Output the (X, Y) coordinate of the center of the cell containing the given text.  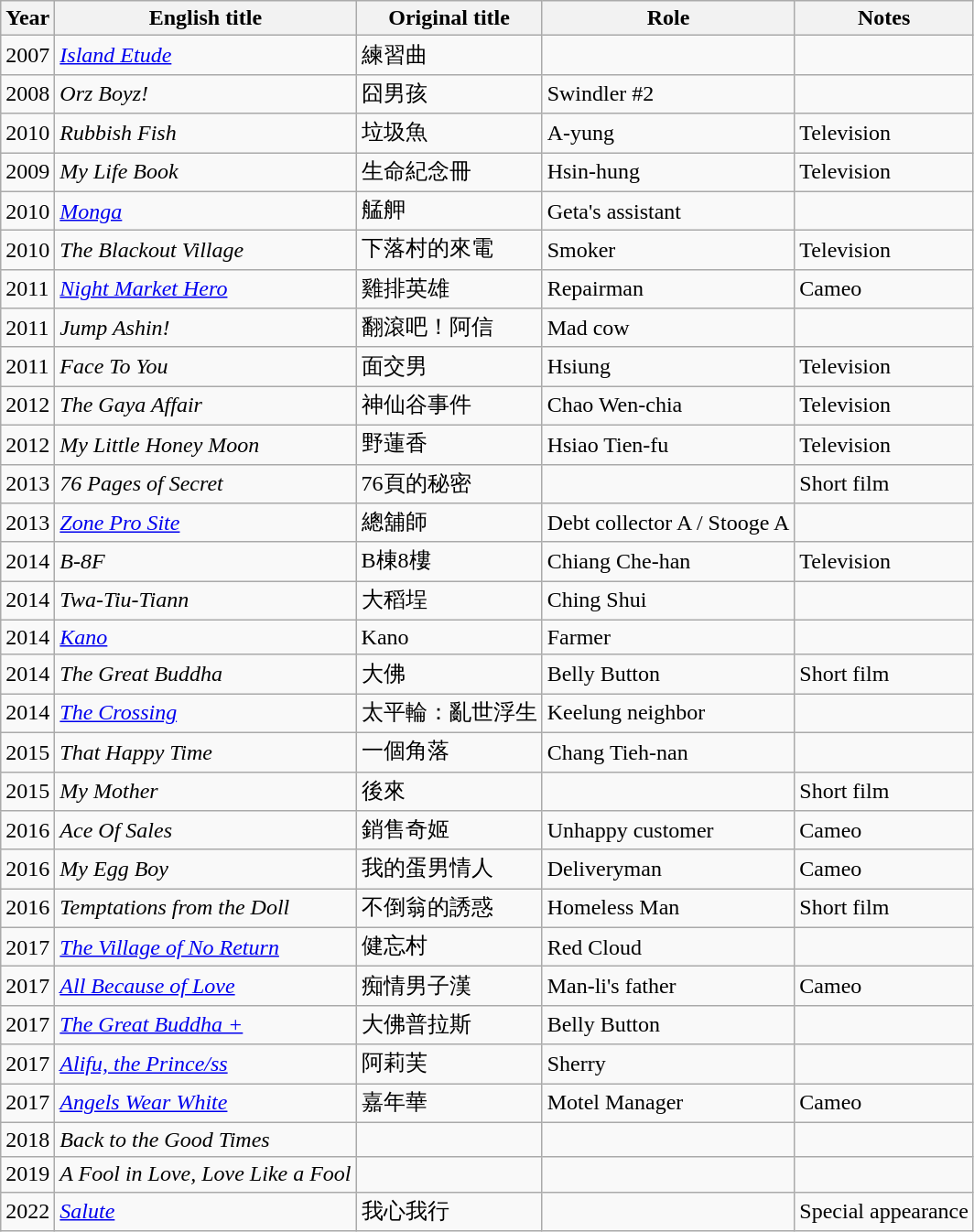
Geta's assistant (668, 211)
Repairman (668, 289)
Sherry (668, 1064)
Chiang Che-han (668, 562)
Farmer (668, 637)
嘉年華 (449, 1104)
Alifu, the Prince/ss (205, 1064)
Chao Wen-chia (668, 406)
My Mother (205, 791)
銷售奇姬 (449, 831)
All Because of Love (205, 987)
Deliveryman (668, 870)
2009 (27, 172)
76頁的秘密 (449, 483)
2008 (27, 93)
The Great Buddha (205, 674)
A-yung (668, 134)
The Crossing (205, 714)
垃圾魚 (449, 134)
翻滾吧！阿信 (449, 328)
Hsiung (668, 366)
大稻埕 (449, 600)
76 Pages of Secret (205, 483)
Orz Boyz! (205, 93)
Island Etude (205, 55)
Mad cow (668, 328)
A Fool in Love, Love Like a Fool (205, 1174)
生命紀念冊 (449, 172)
Original title (449, 18)
Jump Ashin! (205, 328)
Rubbish Fish (205, 134)
Red Cloud (668, 946)
Hsin-hung (668, 172)
Salute (205, 1212)
不倒翁的誘惑 (449, 908)
Special appearance (884, 1212)
囧男孩 (449, 93)
Ching Shui (668, 600)
Unhappy customer (668, 831)
Night Market Hero (205, 289)
Back to the Good Times (205, 1140)
B-8F (205, 562)
雞排英雄 (449, 289)
The Great Buddha + (205, 1025)
面交男 (449, 366)
Chang Tieh-nan (668, 752)
Temptations from the Doll (205, 908)
太平輪：亂世浮生 (449, 714)
一個角落 (449, 752)
野蓮香 (449, 445)
Smoker (668, 251)
Angels Wear White (205, 1104)
大佛 (449, 674)
Face To You (205, 366)
That Happy Time (205, 752)
Twa-Tiu-Tiann (205, 600)
English title (205, 18)
The Gaya Affair (205, 406)
下落村的來電 (449, 251)
2018 (27, 1140)
B棟8樓 (449, 562)
2007 (27, 55)
阿莉芙 (449, 1064)
Year (27, 18)
我心我行 (449, 1212)
My Egg Boy (205, 870)
Swindler #2 (668, 93)
艋舺 (449, 211)
神仙谷事件 (449, 406)
Monga (205, 211)
2019 (27, 1174)
大佛普拉斯 (449, 1025)
My Life Book (205, 172)
Man-li's father (668, 987)
Homeless Man (668, 908)
2022 (27, 1212)
Role (668, 18)
Motel Manager (668, 1104)
痴情男子漢 (449, 987)
Notes (884, 18)
健忘村 (449, 946)
Zone Pro Site (205, 524)
My Little Honey Moon (205, 445)
Debt collector A / Stooge A (668, 524)
Keelung neighbor (668, 714)
Ace Of Sales (205, 831)
我的蛋男情人 (449, 870)
總舖師 (449, 524)
後來 (449, 791)
The Village of No Return (205, 946)
練習曲 (449, 55)
The Blackout Village (205, 251)
Hsiao Tien-fu (668, 445)
